Provide the (x, y) coordinate of the cell's center where the given text is located.  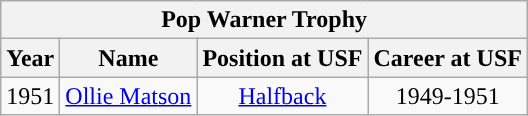
1951 (30, 96)
Pop Warner Trophy (264, 20)
Halfback (282, 96)
Position at USF (282, 58)
Name (128, 58)
Ollie Matson (128, 96)
Year (30, 58)
1949-1951 (448, 96)
Career at USF (448, 58)
